From the cell containing the given text, extract its center point as [X, Y] coordinate. 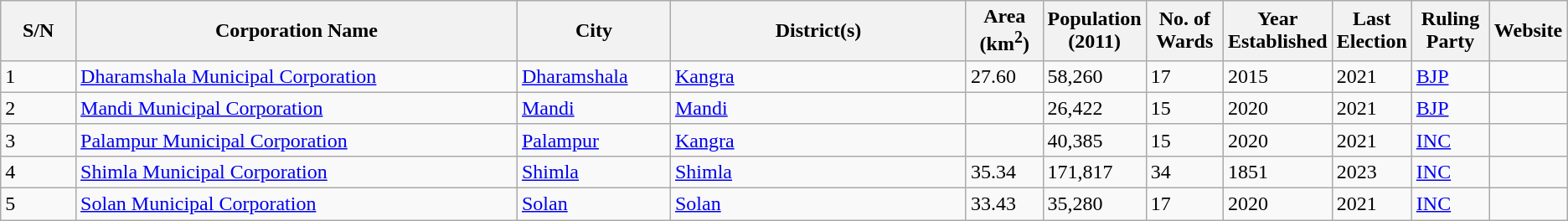
35,280 [1094, 204]
Area (km2) [1004, 31]
1 [39, 76]
Mandi Municipal Corporation [297, 108]
No. of Wards [1184, 31]
27.60 [1004, 76]
58,260 [1094, 76]
40,385 [1094, 140]
City [593, 31]
Palampur [593, 140]
4 [39, 172]
26,422 [1094, 108]
Palampur Municipal Corporation [297, 140]
1851 [1277, 172]
2023 [1372, 172]
2 [39, 108]
Website [1529, 31]
35.34 [1004, 172]
34 [1184, 172]
Corporation Name [297, 31]
S/N [39, 31]
Solan Municipal Corporation [297, 204]
Year Established [1277, 31]
Population (2011) [1094, 31]
District(s) [818, 31]
2015 [1277, 76]
3 [39, 140]
171,817 [1094, 172]
Dharamshala [593, 76]
5 [39, 204]
Last Election [1372, 31]
Dharamshala Municipal Corporation [297, 76]
Shimla Municipal Corporation [297, 172]
Ruling Party [1450, 31]
33.43 [1004, 204]
